Determine the (X, Y) coordinate at the center of the cell enclosing the given text.  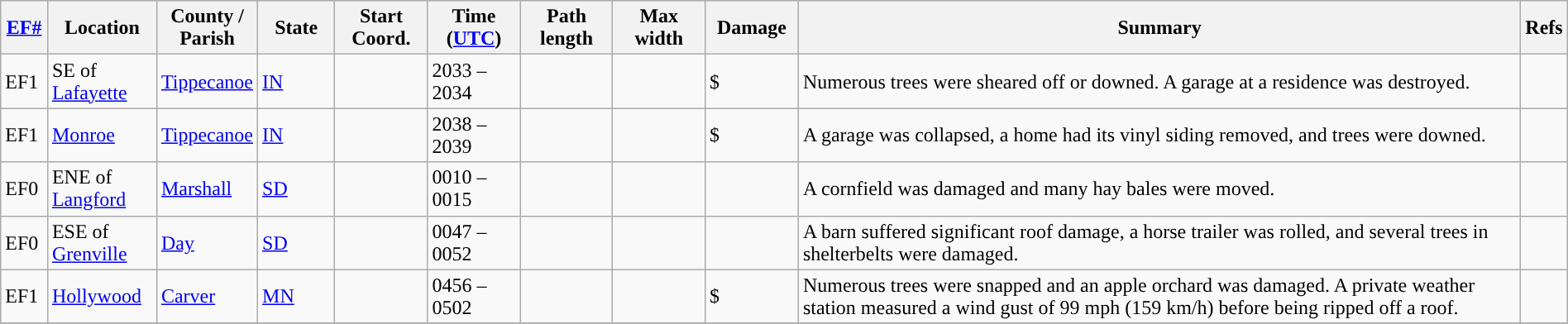
Refs (1544, 28)
Numerous trees were sheared off or downed. A garage at a residence was destroyed. (1159, 81)
Marshall (207, 188)
Damage (753, 28)
Max width (659, 28)
Hollywood (102, 296)
Time (UTC) (474, 28)
Carver (207, 296)
A cornfield was damaged and many hay bales were moved. (1159, 188)
ESE of Grenville (102, 243)
Path length (566, 28)
A garage was collapsed, a home had its vinyl siding removed, and trees were downed. (1159, 136)
Location (102, 28)
County / Parish (207, 28)
2033 – 2034 (474, 81)
ENE of Langford (102, 188)
Start Coord. (381, 28)
EF# (25, 28)
2038 – 2039 (474, 136)
Day (207, 243)
A barn suffered significant roof damage, a horse trailer was rolled, and several trees in shelterbelts were damaged. (1159, 243)
SE of Lafayette (102, 81)
Summary (1159, 28)
Monroe (102, 136)
0456 – 0502 (474, 296)
State (296, 28)
MN (296, 296)
0047 – 0052 (474, 243)
0010 – 0015 (474, 188)
